Find where the given text appears and provide that cell's center as (X, Y) coordinate. 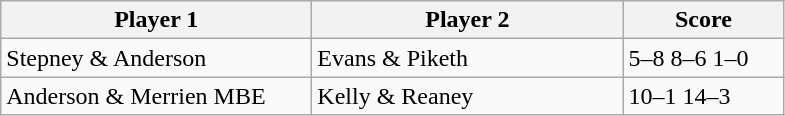
Evans & Piketh (468, 58)
Score (704, 20)
Stepney & Anderson (156, 58)
Player 2 (468, 20)
Player 1 (156, 20)
5–8 8–6 1–0 (704, 58)
Anderson & Merrien MBE (156, 96)
10–1 14–3 (704, 96)
Kelly & Reaney (468, 96)
